Pinpoint the cell where the given text exists, returning its (X, Y) midpoint coordinate. 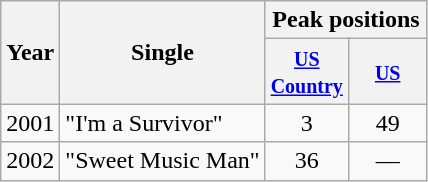
2002 (30, 161)
3 (306, 123)
36 (306, 161)
"I'm a Survivor" (162, 123)
US Country (306, 72)
"Sweet Music Man" (162, 161)
49 (388, 123)
— (388, 161)
Peak positions (346, 20)
Year (30, 52)
US (388, 72)
2001 (30, 123)
Single (162, 52)
